Return (X, Y) of the center of cell containing provided text 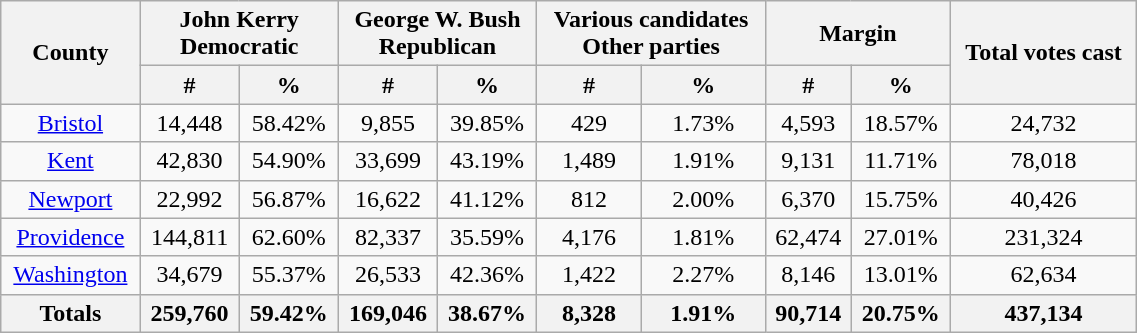
259,760 (190, 313)
33,699 (388, 161)
20.75% (900, 313)
18.57% (900, 123)
2.00% (703, 199)
Various candidatesOther parties (652, 34)
56.87% (288, 199)
9,131 (808, 161)
231,324 (1044, 237)
9,855 (388, 123)
58.42% (288, 123)
Kent (70, 161)
Newport (70, 199)
6,370 (808, 199)
26,533 (388, 275)
41.12% (486, 199)
Washington (70, 275)
1,489 (590, 161)
11.71% (900, 161)
14,448 (190, 123)
15.75% (900, 199)
24,732 (1044, 123)
62.60% (288, 237)
812 (590, 199)
Total votes cast (1044, 52)
62,474 (808, 237)
34,679 (190, 275)
1,422 (590, 275)
144,811 (190, 237)
55.37% (288, 275)
Providence (70, 237)
62,634 (1044, 275)
78,018 (1044, 161)
8,328 (590, 313)
County (70, 52)
90,714 (808, 313)
16,622 (388, 199)
437,134 (1044, 313)
John KerryDemocratic (239, 34)
54.90% (288, 161)
4,593 (808, 123)
40,426 (1044, 199)
59.42% (288, 313)
8,146 (808, 275)
169,046 (388, 313)
1.73% (703, 123)
82,337 (388, 237)
4,176 (590, 237)
43.19% (486, 161)
39.85% (486, 123)
Totals (70, 313)
38.67% (486, 313)
27.01% (900, 237)
22,992 (190, 199)
Margin (858, 34)
13.01% (900, 275)
429 (590, 123)
Bristol (70, 123)
2.27% (703, 275)
1.81% (703, 237)
35.59% (486, 237)
42,830 (190, 161)
George W. BushRepublican (437, 34)
42.36% (486, 275)
